Output the [X, Y] coordinate of the center of the cell containing the given text.  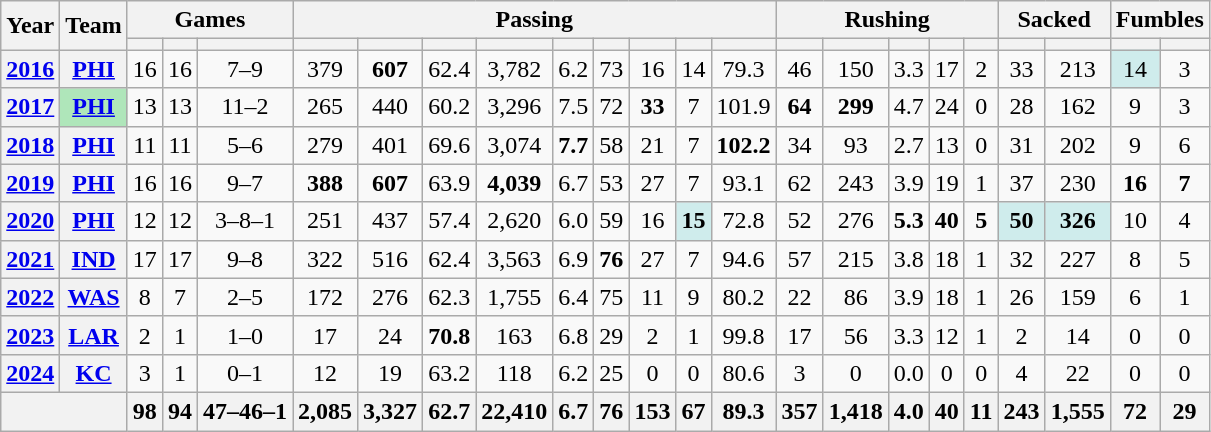
32 [1022, 259]
WAS [94, 297]
388 [326, 183]
Passing [535, 20]
11–2 [244, 107]
4.0 [908, 411]
2017 [30, 107]
3–8–1 [244, 221]
5–6 [244, 145]
62.7 [450, 411]
172 [326, 297]
118 [514, 373]
2016 [30, 69]
162 [1078, 107]
63.9 [450, 183]
59 [612, 221]
22,410 [514, 411]
227 [1078, 259]
47–46–1 [244, 411]
34 [800, 145]
62 [800, 183]
64 [800, 107]
Year [30, 26]
KC [94, 373]
0–1 [244, 373]
50 [1022, 221]
93 [856, 145]
99.8 [744, 335]
31 [1022, 145]
4,039 [514, 183]
1,555 [1078, 411]
322 [326, 259]
7.7 [574, 145]
2,085 [326, 411]
213 [1078, 69]
2–5 [244, 297]
357 [800, 411]
2023 [30, 335]
72.8 [744, 221]
2,620 [514, 221]
3,782 [514, 69]
57.4 [450, 221]
2018 [30, 145]
46 [800, 69]
0.0 [908, 373]
52 [800, 221]
3,327 [390, 411]
516 [390, 259]
69.6 [450, 145]
2020 [30, 221]
6.8 [574, 335]
153 [652, 411]
299 [856, 107]
6.4 [574, 297]
401 [390, 145]
215 [856, 259]
101.9 [744, 107]
53 [612, 183]
279 [326, 145]
2022 [30, 297]
LAR [94, 335]
9–8 [244, 259]
37 [1022, 183]
94.6 [744, 259]
94 [180, 411]
6.0 [574, 221]
265 [326, 107]
26 [1022, 297]
21 [652, 145]
6.9 [574, 259]
28 [1022, 107]
251 [326, 221]
25 [612, 373]
2.7 [908, 145]
230 [1078, 183]
2021 [30, 259]
10 [1135, 221]
63.2 [450, 373]
326 [1078, 221]
62.3 [450, 297]
15 [694, 221]
4.7 [908, 107]
98 [144, 411]
437 [390, 221]
86 [856, 297]
56 [856, 335]
80.6 [744, 373]
79.3 [744, 69]
379 [326, 69]
IND [94, 259]
Sacked [1054, 20]
1–0 [244, 335]
2019 [30, 183]
67 [694, 411]
7–9 [244, 69]
89.3 [744, 411]
60.2 [450, 107]
7.5 [574, 107]
5.3 [908, 221]
Games [210, 20]
73 [612, 69]
75 [612, 297]
Rushing [887, 20]
80.2 [744, 297]
3,563 [514, 259]
163 [514, 335]
3,296 [514, 107]
1,755 [514, 297]
1,418 [856, 411]
58 [612, 145]
Fumbles [1160, 20]
102.2 [744, 145]
93.1 [744, 183]
202 [1078, 145]
9–7 [244, 183]
57 [800, 259]
150 [856, 69]
440 [390, 107]
2024 [30, 373]
Team [94, 26]
70.8 [450, 335]
159 [1078, 297]
3,074 [514, 145]
3.8 [908, 259]
